Return (x, y) of the center of cell containing provided text 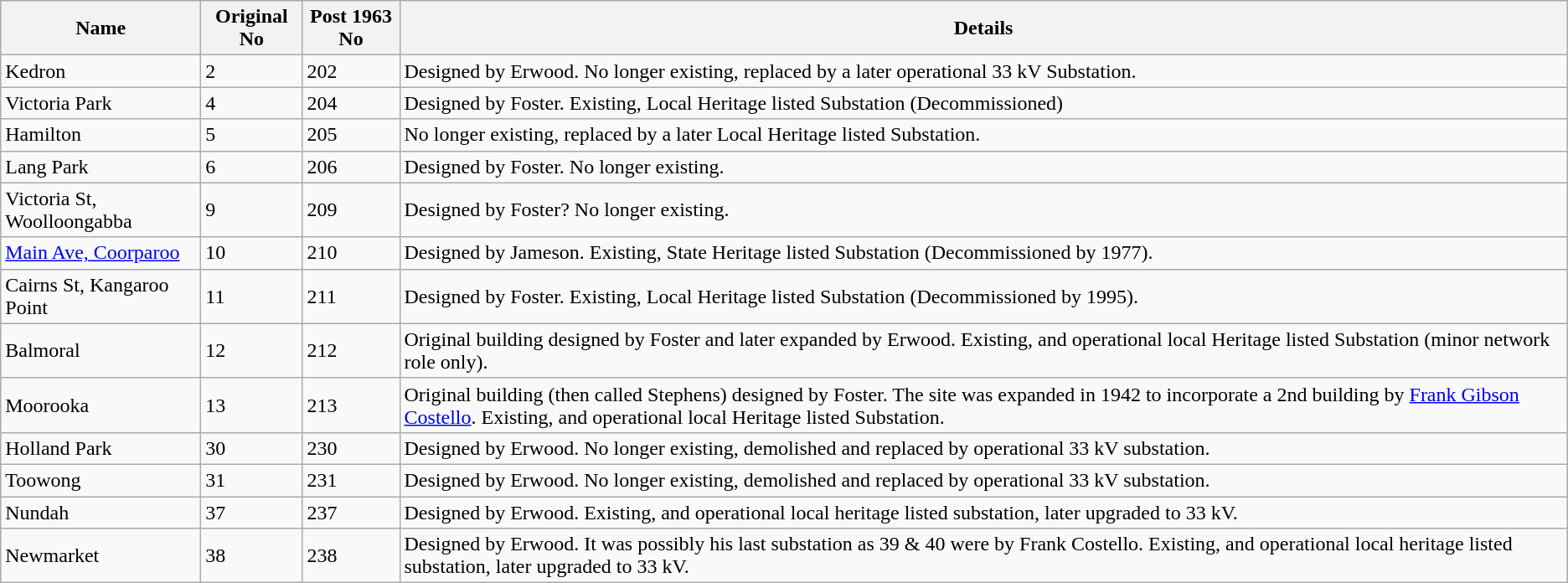
13 (251, 405)
Post 1963 No (351, 28)
Newmarket (101, 556)
205 (351, 135)
210 (351, 253)
231 (351, 480)
213 (351, 405)
237 (351, 512)
37 (251, 512)
Kedron (101, 71)
12 (251, 350)
211 (351, 297)
Designed by Foster. No longer existing. (983, 167)
Designed by Erwood. No longer existing, replaced by a later operational 33 kV Substation. (983, 71)
Designed by Foster. Existing, Local Heritage listed Substation (Decommissioned by 1995). (983, 297)
204 (351, 103)
10 (251, 253)
209 (351, 209)
9 (251, 209)
230 (351, 448)
Lang Park (101, 167)
38 (251, 556)
212 (351, 350)
Details (983, 28)
4 (251, 103)
Main Ave, Coorparoo (101, 253)
Cairns St, Kangaroo Point (101, 297)
No longer existing, replaced by a later Local Heritage listed Substation. (983, 135)
Holland Park (101, 448)
Balmoral (101, 350)
238 (351, 556)
31 (251, 480)
5 (251, 135)
11 (251, 297)
Designed by Foster? No longer existing. (983, 209)
Hamilton (101, 135)
Victoria St, Woolloongabba (101, 209)
206 (351, 167)
202 (351, 71)
Designed by Erwood. Existing, and operational local heritage listed substation, later upgraded to 33 kV. (983, 512)
Nundah (101, 512)
Moorooka (101, 405)
Original No (251, 28)
6 (251, 167)
30 (251, 448)
Toowong (101, 480)
Name (101, 28)
Designed by Foster. Existing, Local Heritage listed Substation (Decommissioned) (983, 103)
Designed by Jameson. Existing, State Heritage listed Substation (Decommissioned by 1977). (983, 253)
Victoria Park (101, 103)
2 (251, 71)
